Find where the given text appears and provide that cell's center as [x, y] coordinate. 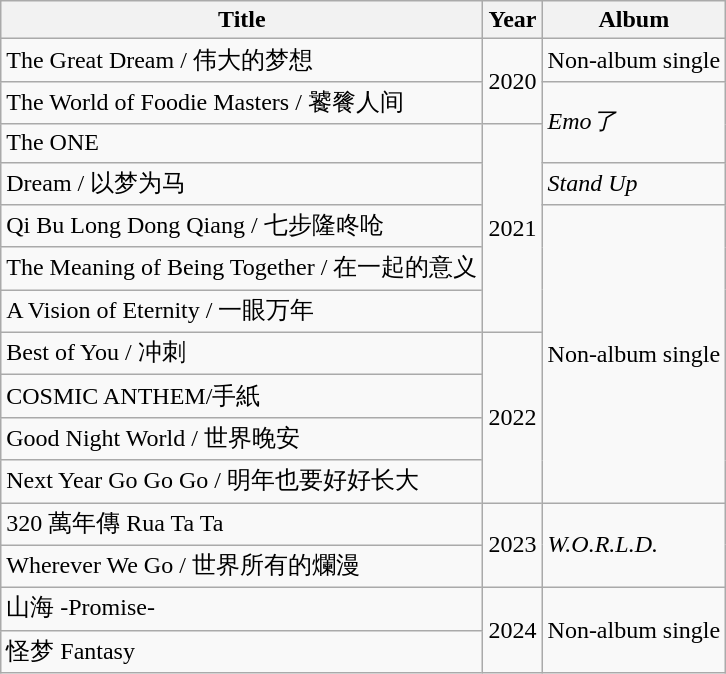
Stand Up [634, 184]
Wherever We Go / 世界所有的爛漫 [242, 566]
Next Year Go Go Go / 明年也要好好长大 [242, 482]
The ONE [242, 143]
Best of You / 冲刺 [242, 354]
The Meaning of Being Together / 在一起的意义 [242, 268]
Qi Bu Long Dong Qiang / 七步隆咚呛 [242, 226]
怪梦 Fantasy [242, 652]
The World of Foodie Masters / 饕餮人间 [242, 102]
Album [634, 20]
山海 -Promise- [242, 610]
Good Night World / 世界晚安 [242, 438]
Emo了 [634, 122]
COSMIC ANTHEM/手紙 [242, 396]
2022 [512, 417]
Year [512, 20]
2021 [512, 228]
W.O.R.L.D. [634, 544]
2024 [512, 630]
2020 [512, 82]
Dream / 以梦为马 [242, 184]
A Vision of Eternity / 一眼万年 [242, 312]
320 萬年傳 Rua Ta Ta [242, 524]
Title [242, 20]
The Great Dream / 伟大的梦想 [242, 60]
2023 [512, 544]
